Detect which cell encompasses the target text, then output its (X, Y) center coordinate. 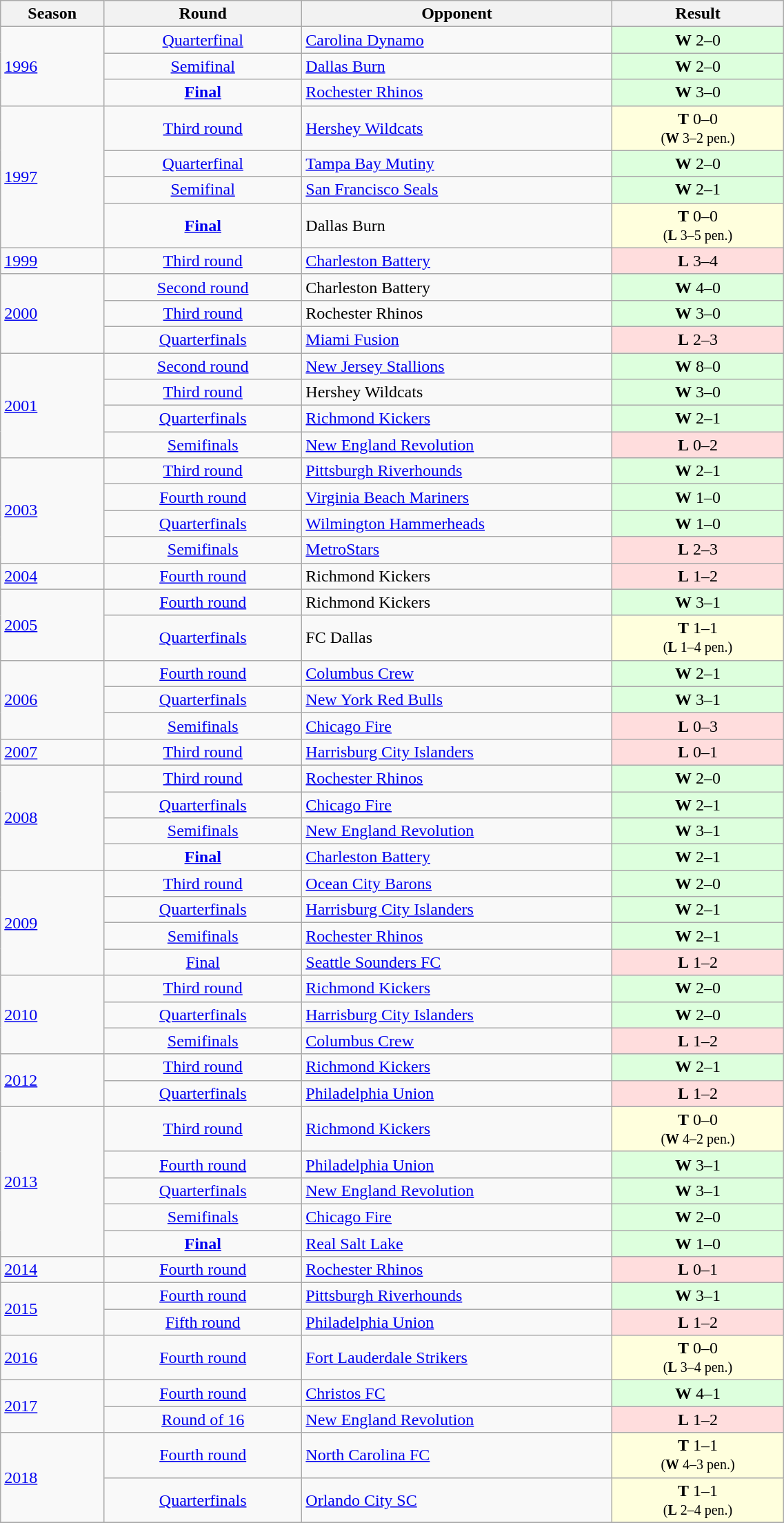
W 4–1 (698, 1393)
Seattle Sounders FC (456, 962)
2008 (52, 817)
Orlando City SC (456, 1500)
2016 (52, 1357)
New Jersey Stallions (456, 366)
2018 (52, 1477)
1996 (52, 66)
Season (52, 14)
MetroStars (456, 550)
2001 (52, 406)
2005 (52, 625)
Round of 16 (203, 1420)
1997 (52, 177)
T 0–0 (W 4–2 pen.) (698, 1128)
T 0–0 (L 3–4 pen.) (698, 1357)
2015 (52, 1309)
FC Dallas (456, 637)
Round (203, 14)
W 4–0 (698, 287)
Fort Lauderdale Strikers (456, 1357)
Ocean City Barons (456, 884)
W 8–0 (698, 366)
T 0–0 (L 3–5 pen.) (698, 225)
Tampa Bay Mutiny (456, 163)
2007 (52, 752)
T 0–0 (W 3–2 pen.) (698, 128)
2010 (52, 1015)
L 0–3 (698, 726)
North Carolina FC (456, 1455)
2017 (52, 1406)
2009 (52, 923)
2013 (52, 1181)
1999 (52, 261)
T 1–1 (L 1–4 pen.) (698, 637)
2004 (52, 576)
2012 (52, 1080)
Fifth round (203, 1322)
San Francisco Seals (456, 190)
Miami Fusion (456, 339)
Virginia Beach Mariners (456, 497)
Opponent (456, 14)
Result (698, 14)
T 1–1 (L 2–4 pen.) (698, 1500)
New York Red Bulls (456, 699)
Real Salt Lake (456, 1244)
L 0–2 (698, 445)
Carolina Dynamo (456, 40)
2006 (52, 699)
L 3–4 (698, 261)
2014 (52, 1270)
T 1–1 (W 4–3 pen.) (698, 1455)
2003 (52, 510)
Wilmington Hammerheads (456, 524)
2000 (52, 313)
Christos FC (456, 1393)
